Extract the (x, y) coordinate from the center of the cell holding the provided text.  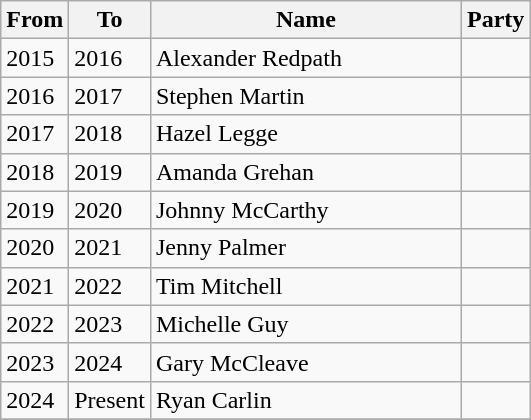
Jenny Palmer (306, 248)
Name (306, 20)
To (110, 20)
2015 (35, 58)
Amanda Grehan (306, 172)
Present (110, 400)
Johnny McCarthy (306, 210)
Alexander Redpath (306, 58)
Hazel Legge (306, 134)
Michelle Guy (306, 324)
Gary McCleave (306, 362)
Party (495, 20)
Ryan Carlin (306, 400)
Tim Mitchell (306, 286)
Stephen Martin (306, 96)
From (35, 20)
